Identify which cell holds the provided text, then report its (x, y) central coordinate. 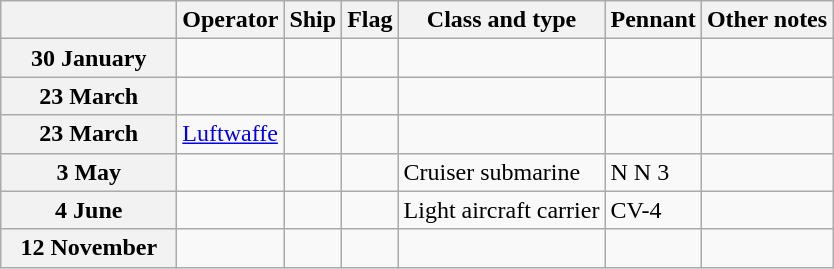
3 May (89, 172)
Cruiser submarine (502, 172)
Operator (230, 20)
Ship (313, 20)
12 November (89, 248)
Flag (370, 20)
4 June (89, 210)
30 January (89, 58)
Other notes (766, 20)
Light aircraft carrier (502, 210)
Luftwaffe (230, 134)
N N 3 (653, 172)
Class and type (502, 20)
Pennant (653, 20)
CV-4 (653, 210)
